Return (x, y) of the center of cell containing provided text 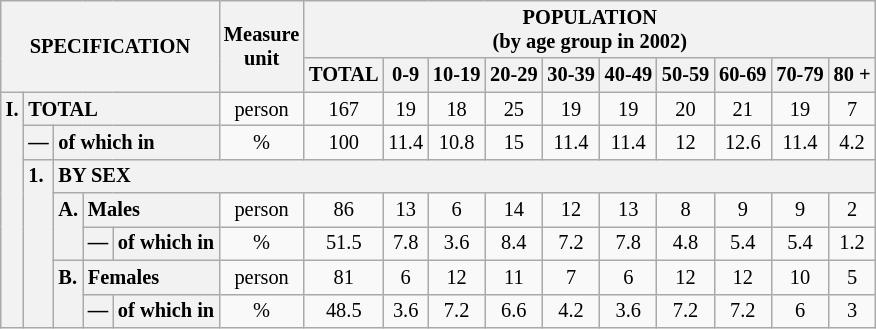
50-59 (686, 75)
SPECIFICATION (110, 46)
60-69 (742, 75)
10-19 (456, 75)
POPULATION (by age group in 2002) (590, 29)
10 (800, 277)
11 (514, 277)
10.8 (456, 142)
8 (686, 210)
3 (852, 311)
70-79 (800, 75)
A. (68, 226)
15 (514, 142)
100 (344, 142)
40-49 (628, 75)
Females (151, 277)
18 (456, 109)
21 (742, 109)
2 (852, 210)
80 + (852, 75)
167 (344, 109)
Measure unit (262, 46)
B. (68, 294)
12.6 (742, 142)
1. (38, 243)
30-39 (570, 75)
5 (852, 277)
81 (344, 277)
6.6 (514, 311)
Males (151, 210)
I. (12, 210)
48.5 (344, 311)
86 (344, 210)
4.8 (686, 243)
20 (686, 109)
25 (514, 109)
8.4 (514, 243)
1.2 (852, 243)
0-9 (406, 75)
20-29 (514, 75)
14 (514, 210)
51.5 (344, 243)
BY SEX (465, 176)
